Output the (X, Y) coordinate of the center of the cell containing the given text.  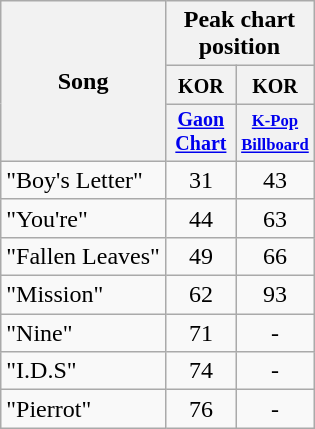
43 (274, 180)
"You're" (84, 218)
"Boy's Letter" (84, 180)
"Pierrot" (84, 409)
49 (200, 256)
44 (200, 218)
Peak chart position (239, 34)
"I.D.S" (84, 371)
"Nine" (84, 333)
"Mission" (84, 295)
Gaon Chart (200, 132)
76 (200, 409)
93 (274, 295)
"Fallen Leaves" (84, 256)
74 (200, 371)
K-Pop Billboard (274, 132)
Song (84, 82)
71 (200, 333)
31 (200, 180)
62 (200, 295)
66 (274, 256)
63 (274, 218)
